Locate the cell with the specified text and output its [x, y] center coordinate. 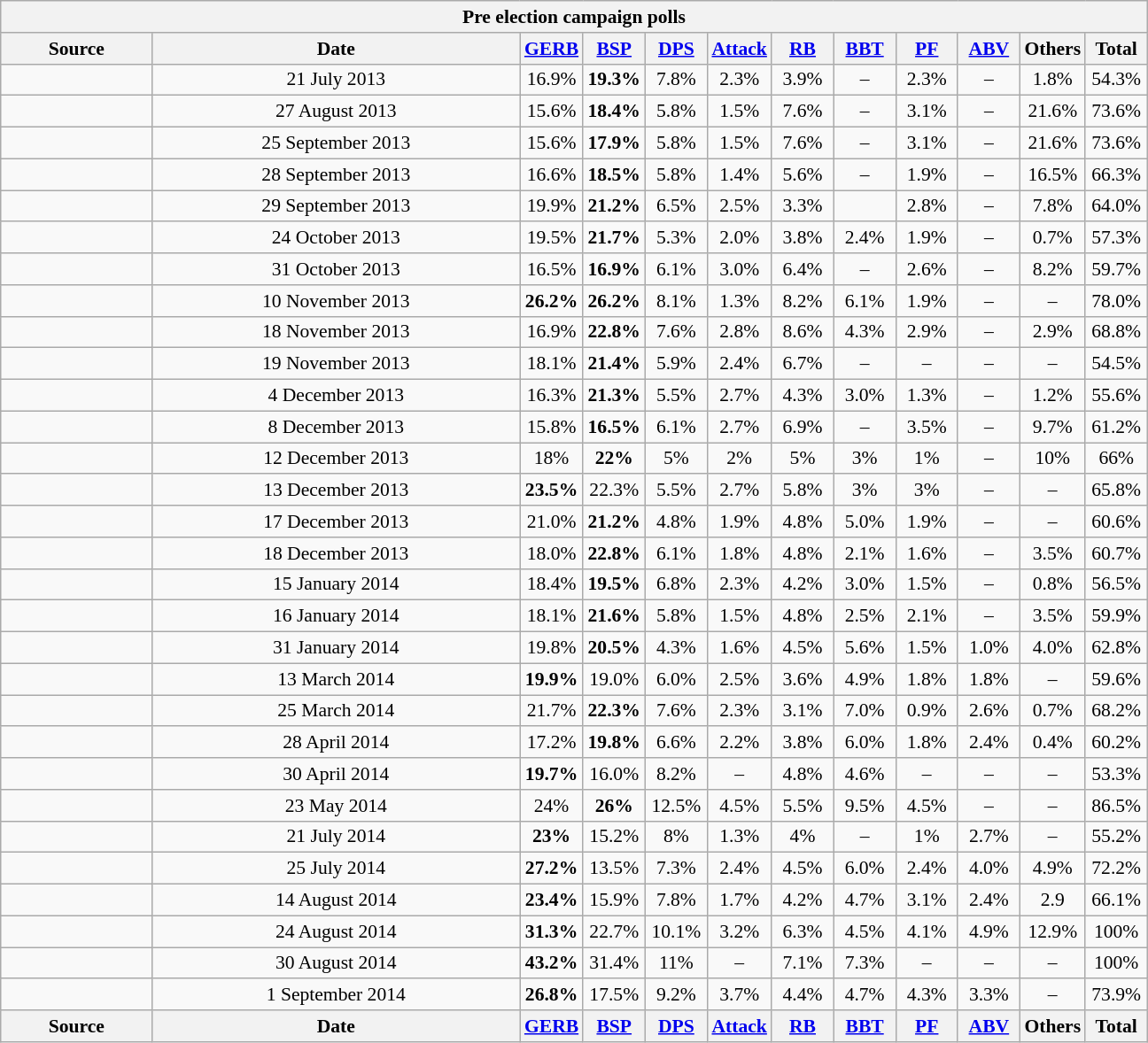
1 September 2014 [337, 995]
26.8% [551, 995]
16.0% [614, 774]
8% [676, 837]
17.9% [614, 143]
17 December 2013 [337, 521]
65.8% [1116, 491]
3.2% [739, 931]
56.5% [1116, 584]
5.3% [676, 238]
86.5% [1116, 806]
10% [1052, 459]
3.6% [803, 679]
59.7% [1116, 269]
21 July 2014 [337, 837]
21 July 2013 [337, 80]
7.0% [865, 711]
4.6% [865, 774]
19.0% [614, 679]
15 January 2014 [337, 584]
61.2% [1116, 427]
23% [551, 837]
59.9% [1116, 616]
8 December 2013 [337, 427]
25 July 2014 [337, 869]
27.2% [551, 869]
22.7% [614, 931]
24 October 2013 [337, 238]
15.8% [551, 427]
18.5% [614, 174]
64.0% [1116, 206]
3.9% [803, 80]
68.8% [1116, 332]
55.2% [1116, 837]
4% [803, 837]
53.3% [1116, 774]
6.4% [803, 269]
25 September 2013 [337, 143]
2.9 [1052, 900]
66.1% [1116, 900]
54.5% [1116, 364]
3.7% [739, 995]
19 November 2013 [337, 364]
66.3% [1116, 174]
16.6% [551, 174]
54.3% [1116, 80]
18 November 2013 [337, 332]
9.7% [1052, 427]
13 March 2014 [337, 679]
24% [551, 806]
6.6% [676, 743]
29 September 2013 [337, 206]
28 September 2013 [337, 174]
68.2% [1116, 711]
28 April 2014 [337, 743]
23.4% [551, 900]
17.2% [551, 743]
2.0% [739, 238]
1.4% [739, 174]
11% [676, 963]
15.2% [614, 837]
60.7% [1116, 553]
0.8% [1052, 584]
73.9% [1116, 995]
59.6% [1116, 679]
55.6% [1116, 396]
60.2% [1116, 743]
30 April 2014 [337, 774]
10.1% [676, 931]
13.5% [614, 869]
5.9% [676, 364]
43.2% [551, 963]
27 August 2013 [337, 112]
Pre election campaign polls [574, 17]
18.0% [551, 553]
4.1% [927, 931]
57.3% [1116, 238]
15.9% [614, 900]
10 November 2013 [337, 301]
18 December 2013 [337, 553]
2% [739, 459]
62.8% [1116, 648]
19.3% [614, 80]
1.2% [1052, 396]
12.5% [676, 806]
0.9% [927, 711]
18% [551, 459]
6.8% [676, 584]
12 December 2013 [337, 459]
31 January 2014 [337, 648]
17.5% [614, 995]
60.6% [1116, 521]
26% [614, 806]
13 December 2013 [337, 491]
16 January 2014 [337, 616]
66% [1116, 459]
14 August 2014 [337, 900]
9.5% [865, 806]
19.7% [551, 774]
7.1% [803, 963]
20.5% [614, 648]
30 August 2014 [337, 963]
23 May 2014 [337, 806]
22% [614, 459]
8.1% [676, 301]
12.9% [1052, 931]
25 March 2014 [337, 711]
1.7% [739, 900]
24 August 2014 [337, 931]
21.0% [551, 521]
4.4% [803, 995]
21.4% [614, 364]
21.3% [614, 396]
9.2% [676, 995]
1.0% [989, 648]
31.4% [614, 963]
2.2% [739, 743]
8.6% [803, 332]
5.0% [865, 521]
31 October 2013 [337, 269]
72.2% [1116, 869]
6.9% [803, 427]
4 December 2013 [337, 396]
6.7% [803, 364]
16.3% [551, 396]
6.3% [803, 931]
23.5% [551, 491]
6.5% [676, 206]
78.0% [1116, 301]
31.3% [551, 931]
0.4% [1052, 743]
